Capture the cell that displays the provided text and extract its [X, Y] central coordinate. 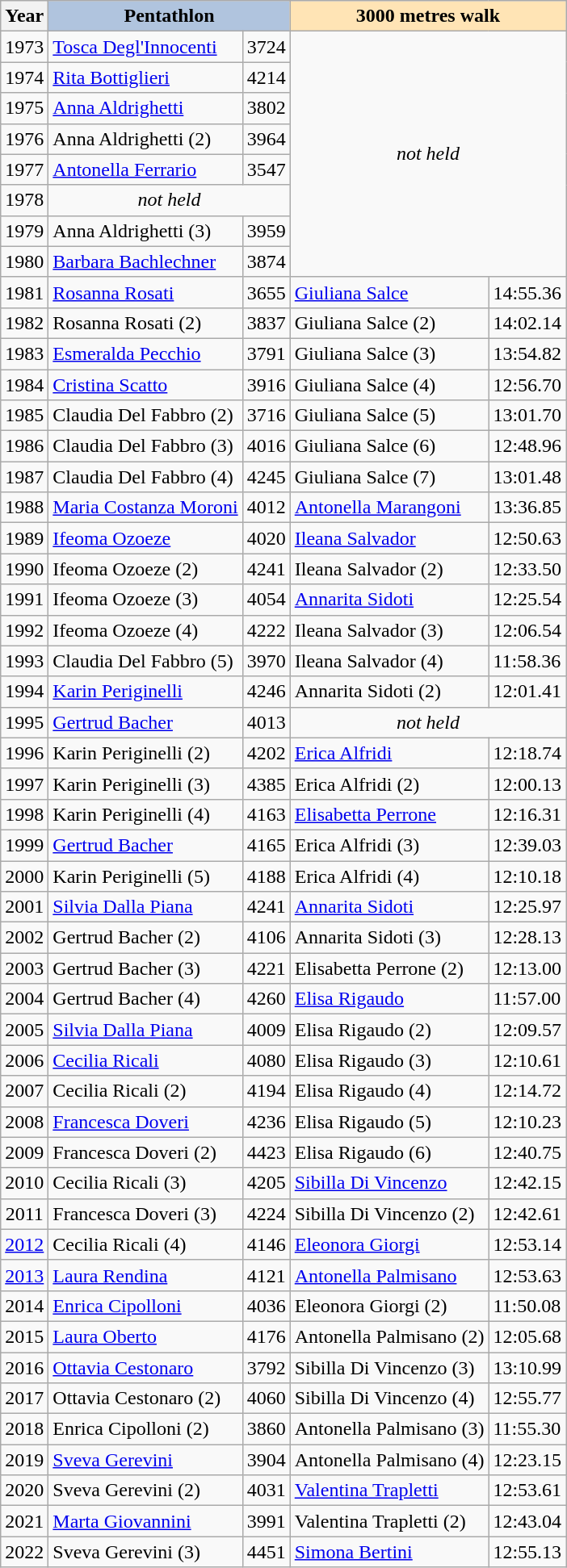
Giuliana Salce [389, 292]
Anna Aldrighetti (3) [145, 231]
2019 [24, 1460]
Claudia Del Fabbro (5) [145, 661]
Antonella Palmisano (2) [389, 1336]
Gertrud Bacher (4) [145, 999]
2000 [24, 876]
Anna Aldrighetti (2) [145, 139]
2015 [24, 1336]
Enrica Cipolloni (2) [145, 1429]
Esmeralda Pecchio [145, 353]
12:55.77 [527, 1399]
Erica Alfridi (3) [389, 845]
Ifeoma Ozoeze (2) [145, 569]
2005 [24, 1030]
2020 [24, 1491]
4260 [267, 999]
4016 [267, 446]
3964 [267, 139]
4224 [267, 1214]
12:55.13 [527, 1552]
4165 [267, 845]
Claudia Del Fabbro (2) [145, 416]
1994 [24, 692]
2017 [24, 1399]
Cristina Scatto [145, 385]
Giuliana Salce (7) [389, 477]
12:25.54 [527, 600]
Giuliana Salce (5) [389, 416]
12:00.13 [527, 784]
Claudia Del Fabbro (3) [145, 446]
12:06.54 [527, 630]
13:01.48 [527, 477]
12:10.18 [527, 876]
4245 [267, 477]
Antonella Marangoni [389, 508]
4060 [267, 1399]
12:40.75 [527, 1152]
Claudia Del Fabbro (4) [145, 477]
Anna Aldrighetti [145, 108]
1979 [24, 231]
12:13.00 [527, 968]
Ileana Salvador [389, 538]
1989 [24, 538]
Tosca Degl'Innocenti [145, 47]
Sveva Gerevini (2) [145, 1491]
4385 [267, 784]
12:42.15 [527, 1183]
11:50.08 [527, 1306]
1978 [24, 200]
Cecilia Ricali (3) [145, 1183]
12:09.57 [527, 1030]
Antonella Ferrario [145, 169]
3959 [267, 231]
14:55.36 [527, 292]
12:14.72 [527, 1091]
1991 [24, 600]
Year [24, 16]
11:58.36 [527, 661]
Sibilla Di Vincenzo (3) [389, 1368]
Erica Alfridi [389, 753]
1997 [24, 784]
2009 [24, 1152]
12:25.97 [527, 907]
4106 [267, 938]
3791 [267, 353]
3724 [267, 47]
2002 [24, 938]
1985 [24, 416]
2021 [24, 1521]
12:53.14 [527, 1244]
Ileana Salvador (4) [389, 661]
Simona Bertini [389, 1552]
3792 [267, 1368]
12:10.23 [527, 1122]
3970 [267, 661]
4176 [267, 1336]
Ileana Salvador (3) [389, 630]
2010 [24, 1183]
Cecilia Ricali [145, 1060]
2018 [24, 1429]
Elisa Rigaudo (3) [389, 1060]
Elisabetta Perrone (2) [389, 968]
4146 [267, 1244]
2016 [24, 1368]
Laura Oberto [145, 1336]
Francesca Doveri [145, 1122]
Giuliana Salce (6) [389, 446]
Rosanna Rosati [145, 292]
Antonella Palmisano (4) [389, 1460]
1973 [24, 47]
1974 [24, 77]
Sveva Gerevini [145, 1460]
Annarita Sidoti (3) [389, 938]
Gertrud Bacher (3) [145, 968]
3991 [267, 1521]
Ottavia Cestonaro (2) [145, 1399]
Rosanna Rosati (2) [145, 323]
Giuliana Salce (2) [389, 323]
1988 [24, 508]
Sveva Gerevini (3) [145, 1552]
Karin Periginelli (4) [145, 814]
4036 [267, 1306]
12:48.96 [527, 446]
3000 metres walk [428, 16]
Giuliana Salce (3) [389, 353]
1998 [24, 814]
1986 [24, 446]
Eleonora Giorgi (2) [389, 1306]
12:42.61 [527, 1214]
14:02.14 [527, 323]
Sibilla Di Vincenzo (2) [389, 1214]
11:57.00 [527, 999]
12:33.50 [527, 569]
Maria Costanza Moroni [145, 508]
4194 [267, 1091]
3916 [267, 385]
1977 [24, 169]
1975 [24, 108]
3860 [267, 1429]
Antonella Palmisano [389, 1275]
4012 [267, 508]
Karin Periginelli (2) [145, 753]
Cecilia Ricali (4) [145, 1244]
1980 [24, 261]
Rita Bottiglieri [145, 77]
Antonella Palmisano (3) [389, 1429]
4163 [267, 814]
4222 [267, 630]
Ifeoma Ozoeze (3) [145, 600]
Valentina Trapletti [389, 1491]
3904 [267, 1460]
1981 [24, 292]
2003 [24, 968]
12:05.68 [527, 1336]
Erica Alfridi (2) [389, 784]
Barbara Bachlechner [145, 261]
4121 [267, 1275]
1996 [24, 753]
13:01.70 [527, 416]
Eleonora Giorgi [389, 1244]
2004 [24, 999]
Sibilla Di Vincenzo (4) [389, 1399]
Ottavia Cestonaro [145, 1368]
Pentathlon [170, 16]
Ifeoma Ozoeze (4) [145, 630]
4080 [267, 1060]
12:53.63 [527, 1275]
12:23.15 [527, 1460]
12:43.04 [527, 1521]
3716 [267, 416]
13:36.85 [527, 508]
Cecilia Ricali (2) [145, 1091]
4423 [267, 1152]
11:55.30 [527, 1429]
1993 [24, 661]
4031 [267, 1491]
3874 [267, 261]
12:39.03 [527, 845]
Giuliana Salce (4) [389, 385]
Marta Giovannini [145, 1521]
2007 [24, 1091]
Elisa Rigaudo [389, 999]
4236 [267, 1122]
Francesca Doveri (2) [145, 1152]
Elisa Rigaudo (5) [389, 1122]
3655 [267, 292]
12:01.41 [527, 692]
4188 [267, 876]
1984 [24, 385]
3837 [267, 323]
Elisabetta Perrone [389, 814]
4214 [267, 77]
4202 [267, 753]
1995 [24, 722]
13:54.82 [527, 353]
2012 [24, 1244]
1987 [24, 477]
Enrica Cipolloni [145, 1306]
2008 [24, 1122]
12:28.13 [527, 938]
1990 [24, 569]
Francesca Doveri (3) [145, 1214]
Karin Periginelli (3) [145, 784]
2006 [24, 1060]
Elisa Rigaudo (4) [389, 1091]
1982 [24, 323]
4205 [267, 1183]
1983 [24, 353]
Annarita Sidoti (2) [389, 692]
Ileana Salvador (2) [389, 569]
4013 [267, 722]
2022 [24, 1552]
Elisa Rigaudo (2) [389, 1030]
3802 [267, 108]
Gertrud Bacher (2) [145, 938]
Karin Periginelli [145, 692]
12:53.61 [527, 1491]
Laura Rendina [145, 1275]
4009 [267, 1030]
1976 [24, 139]
4054 [267, 600]
12:56.70 [527, 385]
Elisa Rigaudo (6) [389, 1152]
2014 [24, 1306]
4020 [267, 538]
Valentina Trapletti (2) [389, 1521]
2013 [24, 1275]
1992 [24, 630]
Ifeoma Ozoeze [145, 538]
Erica Alfridi (4) [389, 876]
12:10.61 [527, 1060]
Sibilla Di Vincenzo [389, 1183]
12:16.31 [527, 814]
4451 [267, 1552]
2001 [24, 907]
2011 [24, 1214]
4221 [267, 968]
3547 [267, 169]
12:50.63 [527, 538]
13:10.99 [527, 1368]
12:18.74 [527, 753]
4246 [267, 692]
1999 [24, 845]
Karin Periginelli (5) [145, 876]
